Detect which cell encompasses the target text, then output its [x, y] center coordinate. 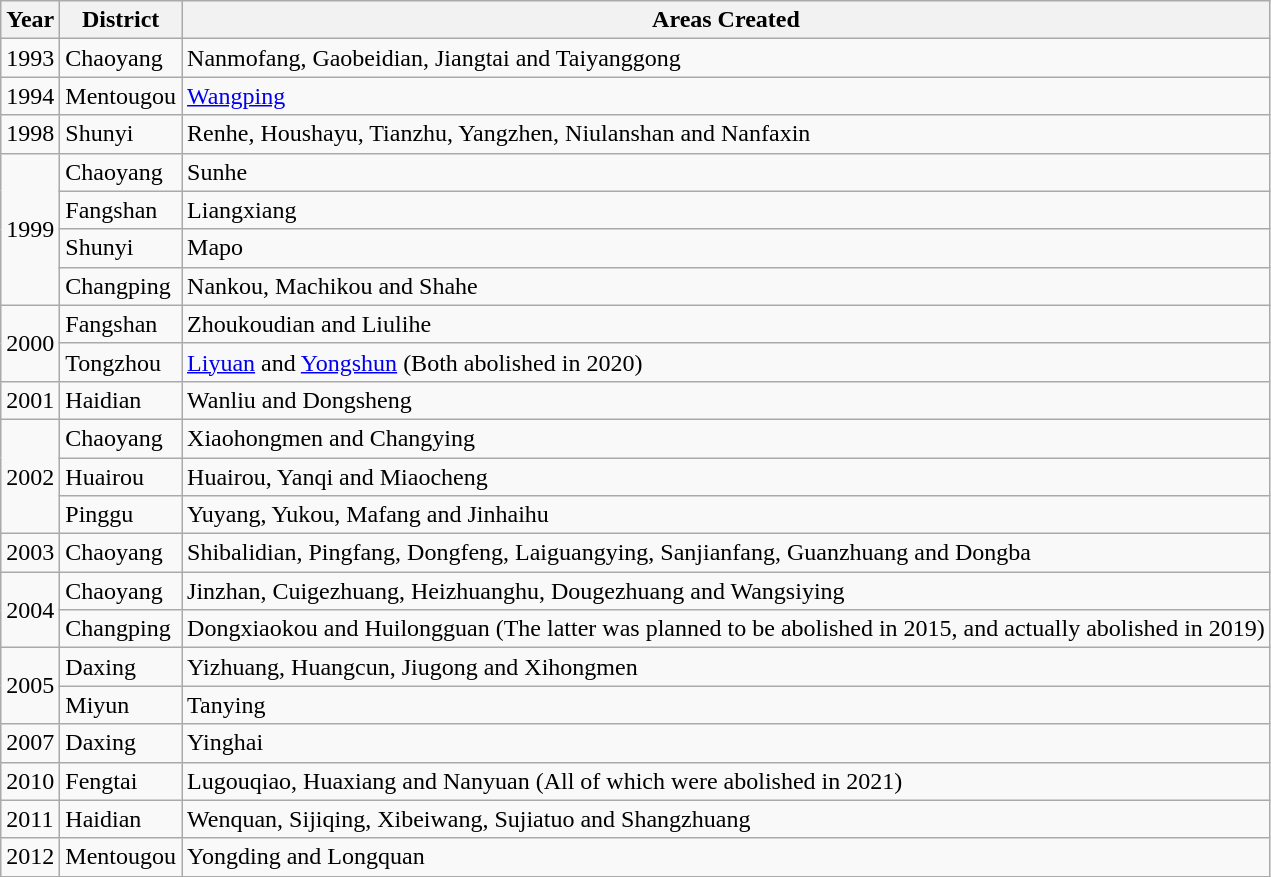
Jinzhan, Cuigezhuang, Heizhuanghu, Dougezhuang and Wangsiying [726, 591]
2011 [30, 819]
Tanying [726, 705]
Yuyang, Yukou, Mafang and Jinhaihu [726, 515]
Year [30, 20]
1999 [30, 229]
Nankou, Machikou and Shahe [726, 286]
Huairou [121, 477]
2003 [30, 553]
2004 [30, 610]
Shibalidian, Pingfang, Dongfeng, Laiguangying, Sanjianfang, Guanzhuang and Dongba [726, 553]
Mapo [726, 248]
Dongxiaokou and Huilongguan (The latter was planned to be abolished in 2015, and actually abolished in 2019) [726, 629]
Nanmofang, Gaobeidian, Jiangtai and Taiyanggong [726, 58]
Sunhe [726, 172]
1998 [30, 134]
2000 [30, 343]
Wangping [726, 96]
Areas Created [726, 20]
Yizhuang, Huangcun, Jiugong and Xihongmen [726, 667]
2005 [30, 686]
District [121, 20]
2002 [30, 476]
Lugouqiao, Huaxiang and Nanyuan (All of which were abolished in 2021) [726, 781]
1993 [30, 58]
Zhoukoudian and Liulihe [726, 324]
Liangxiang [726, 210]
Miyun [121, 705]
Yinghai [726, 743]
1994 [30, 96]
Liyuan and Yongshun (Both abolished in 2020) [726, 362]
Wenquan, Sijiqing, Xibeiwang, Sujiatuo and Shangzhuang [726, 819]
Pinggu [121, 515]
Tongzhou [121, 362]
Fengtai [121, 781]
Yongding and Longquan [726, 857]
2010 [30, 781]
Wanliu and Dongsheng [726, 400]
2001 [30, 400]
Xiaohongmen and Changying [726, 438]
2012 [30, 857]
Huairou, Yanqi and Miaocheng [726, 477]
2007 [30, 743]
Renhe, Houshayu, Tianzhu, Yangzhen, Niulanshan and Nanfaxin [726, 134]
